Provide the [x, y] coordinate of the cell's center where the given text is located.  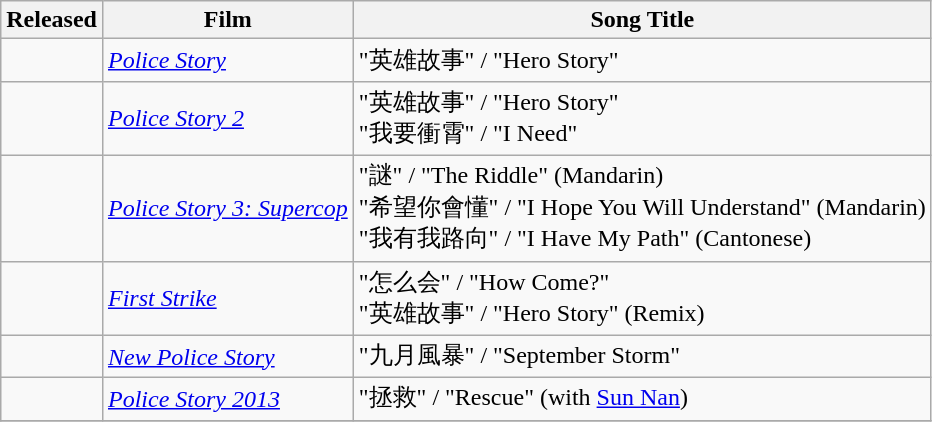
"謎" / "The Riddle" (Mandarin)"希望你會懂" / "I Hope You Will Understand" (Mandarin)"我有我路向" / "I Have My Path" (Cantonese) [642, 208]
"拯救" / "Rescue" (with Sun Nan) [642, 400]
Police Story 2 [228, 118]
"英雄故事" / "Hero Story" "我要衝霄" / "I Need" [642, 118]
"英雄故事" / "Hero Story" [642, 60]
Police Story 2013 [228, 400]
Police Story 3: Supercop [228, 208]
New Police Story [228, 356]
Police Story [228, 60]
Released [52, 20]
First Strike [228, 298]
"九月風暴" / "September Storm" [642, 356]
Song Title [642, 20]
"怎么会" / "How Come?" "英雄故事" / "Hero Story" (Remix) [642, 298]
Film [228, 20]
